Return (x, y) of the center of cell containing provided text 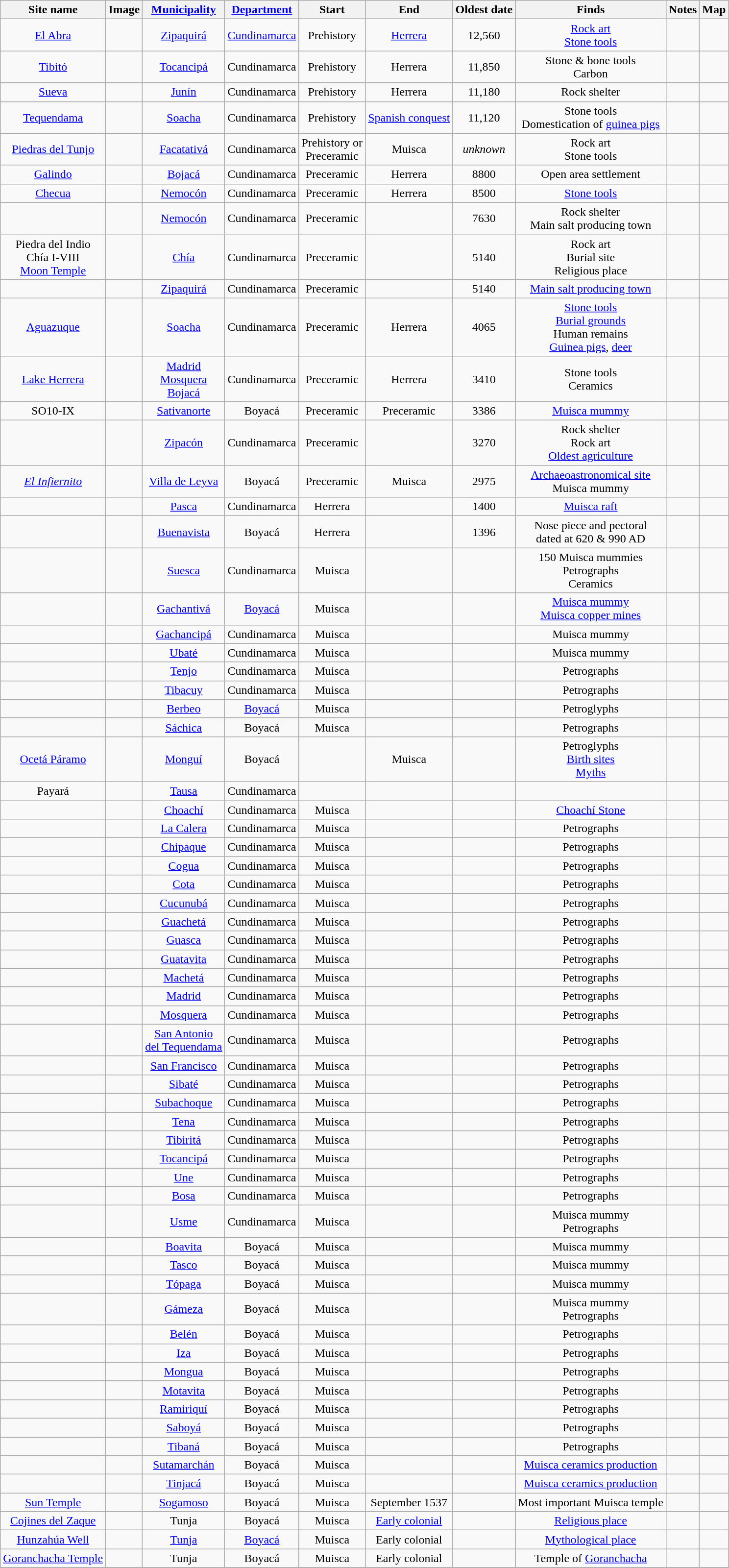
Spanish conquest (409, 118)
3270 (484, 443)
Sativanorte (184, 411)
Mythological place (591, 1540)
Payará (53, 791)
Piedra del IndioChía I-VIIIMoon Temple (53, 257)
Monguí (184, 759)
Belén (184, 1334)
Oldest date (484, 10)
Tasco (184, 1265)
Tibiritá (184, 1140)
Buenavista (184, 532)
End (409, 10)
Lake Herrera (53, 379)
Notes (682, 10)
Tibacuy (184, 690)
unknown (484, 149)
Municipality (184, 10)
Stone & bone toolsCarbon (591, 67)
Machetá (184, 978)
Checua (53, 193)
Mongua (184, 1372)
Archaeoastronomical siteMuisca mummy (591, 481)
150 Muisca mummiesPetrographsCeramics (591, 570)
Site name (53, 10)
SO10-IX (53, 411)
Une (184, 1177)
Sibaté (184, 1084)
2975 (484, 481)
Bojacá (184, 174)
Tenjo (184, 671)
Stone tools (591, 193)
Bosa (184, 1196)
Prehistory orPreceramic (332, 149)
Cojines del Zaque (53, 1521)
Guatavita (184, 959)
Tibaná (184, 1446)
Sueva (53, 92)
Galindo (53, 174)
Iza (184, 1353)
Tópaga (184, 1284)
Tibitó (53, 67)
11,850 (484, 67)
San Francisco (184, 1065)
12,560 (484, 35)
Madrid (184, 996)
8500 (484, 193)
Suesca (184, 570)
Stone toolsDomestication of guinea pigs (591, 118)
Most important Muisca temple (591, 1502)
Gachancipá (184, 634)
El Infiernito (53, 481)
Piedras del Tunjo (53, 149)
Guachetá (184, 922)
Boavita (184, 1247)
Image (124, 10)
Mosquera (184, 1015)
Nose piece and pectoraldated at 620 & 990 AD (591, 532)
Stone toolsBurial groundsHuman remainsGuinea pigs, deer (591, 327)
Villa de Leyva (184, 481)
Map (714, 10)
11,120 (484, 118)
Rock shelterMain salt producing town (591, 219)
Choachí Stone (591, 810)
Temple of Goranchacha (591, 1558)
Ubaté (184, 653)
3410 (484, 379)
Main salt producing town (591, 289)
El Abra (53, 35)
Saboyá (184, 1427)
Ramiriquí (184, 1409)
Gachantivá (184, 609)
Department (262, 10)
Ocetá Páramo (53, 759)
1400 (484, 507)
Sun Temple (53, 1502)
7630 (484, 219)
Start (332, 10)
Chipaque (184, 847)
4065 (484, 327)
8800 (484, 174)
Berbeo (184, 709)
Tausa (184, 791)
Guasca (184, 940)
Usme (184, 1221)
San Antoniodel Tequendama (184, 1040)
Choachí (184, 810)
Tinjacá (184, 1484)
Chía (184, 257)
Gámeza (184, 1309)
Zipacón (184, 443)
Tequendama (53, 118)
Facatativá (184, 149)
MadridMosqueraBojacá (184, 379)
Rock shelterRock artOldest agriculture (591, 443)
Goranchacha Temple (53, 1558)
Sutamarchán (184, 1465)
Hunzahúa Well (53, 1540)
Stone toolsCeramics (591, 379)
Finds (591, 10)
Sogamoso (184, 1502)
Rock shelter (591, 92)
Junín (184, 92)
11,180 (484, 92)
Tena (184, 1122)
1396 (484, 532)
Cota (184, 884)
Open area settlement (591, 174)
3386 (484, 411)
Cogua (184, 866)
Rock artBurial siteReligious place (591, 257)
Aguazuque (53, 327)
Motavita (184, 1390)
Pasca (184, 507)
Cucunubá (184, 903)
Sáchica (184, 727)
PetroglyphsBirth sitesMyths (591, 759)
Subachoque (184, 1102)
Religious place (591, 1521)
Muisca raft (591, 507)
Muisca mummyMuisca copper mines (591, 609)
La Calera (184, 829)
September 1537 (409, 1502)
Petroglyphs (591, 709)
